Return (X, Y) of the center of cell containing provided text 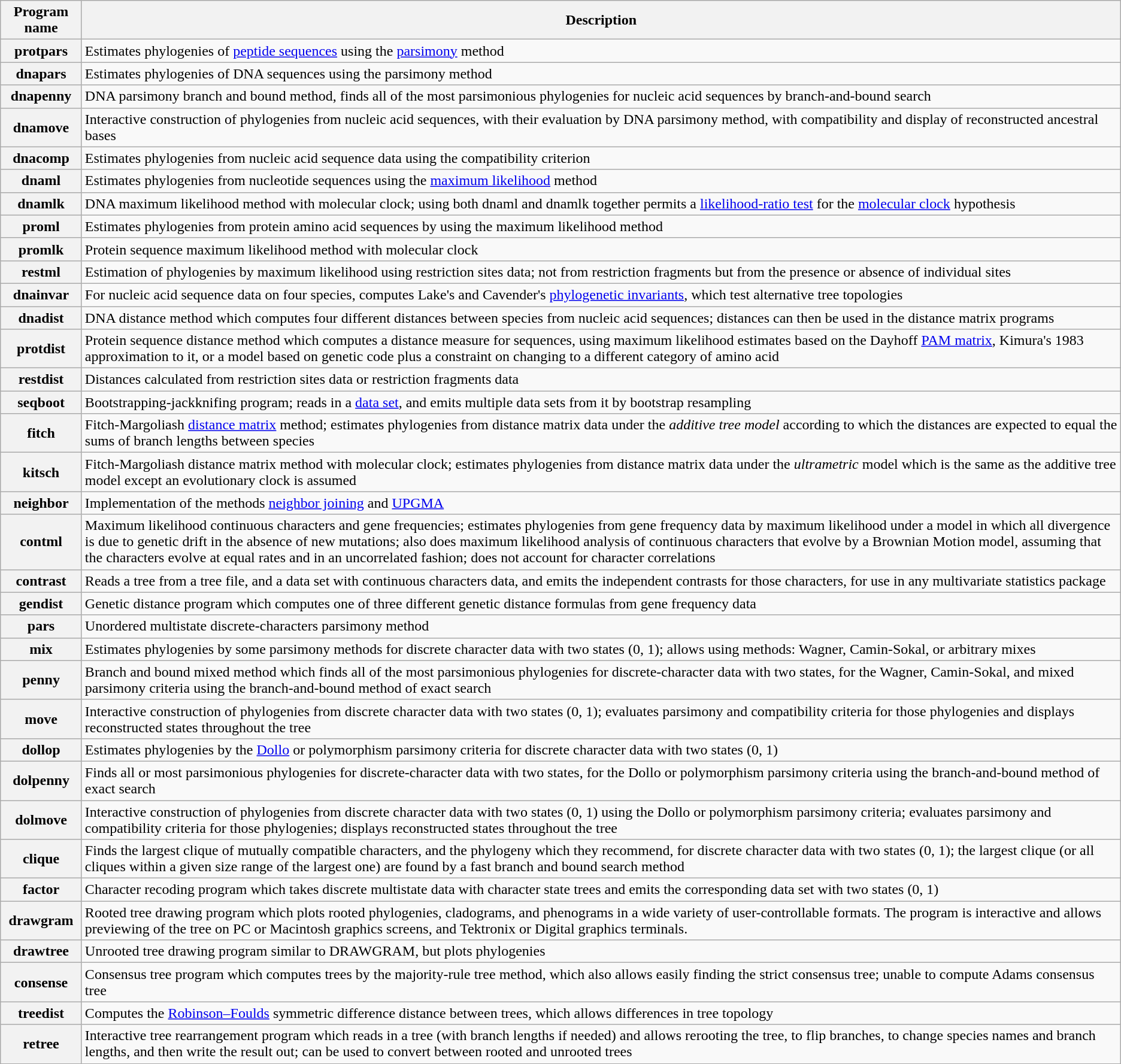
Unordered multistate discrete-characters parsimony method (601, 626)
restdist (41, 380)
gendist (41, 604)
protpars (41, 51)
move (41, 719)
clique (41, 859)
drawtree (41, 951)
Genetic distance program which computes one of three different genetic distance formulas from gene frequency data (601, 604)
retree (41, 1044)
treedist (41, 1013)
kitsch (41, 472)
restml (41, 272)
Estimates phylogenies of DNA sequences using the parsimony method (601, 74)
proml (41, 226)
For nucleic acid sequence data on four species, computes Lake's and Cavender's phylogenetic invariants, which test alternative tree topologies (601, 295)
DNA parsimony branch and bound method, finds all of the most parsimonious phylogenies for nucleic acid sequences by branch-and-bound search (601, 96)
dolmove (41, 819)
Program name (41, 20)
factor (41, 890)
dollop (41, 750)
dnaml (41, 181)
Unrooted tree drawing program similar to DRAWGRAM, but plots phylogenies (601, 951)
Implementation of the methods neighbor joining and UPGMA (601, 503)
fitch (41, 434)
promlk (41, 249)
neighbor (41, 503)
Estimates phylogenies of peptide sequences using the parsimony method (601, 51)
dnapars (41, 74)
Distances calculated from restriction sites data or restriction fragments data (601, 380)
mix (41, 649)
Bootstrapping-jackknifing program; reads in a data set, and emits multiple data sets from it by bootstrap resampling (601, 402)
dnamove (41, 127)
Protein sequence maximum likelihood method with molecular clock (601, 249)
Computes the Robinson–Foulds symmetric difference distance between trees, which allows differences in tree topology (601, 1013)
Estimates phylogenies from protein amino acid sequences by using the maximum likelihood method (601, 226)
Description (601, 20)
Estimates phylogenies by the Dollo or polymorphism parsimony criteria for discrete character data with two states (0, 1) (601, 750)
pars (41, 626)
dolpenny (41, 781)
contrast (41, 581)
Estimates phylogenies from nucleic acid sequence data using the compatibility criterion (601, 158)
dnapenny (41, 96)
penny (41, 680)
consense (41, 982)
drawgram (41, 921)
protdist (41, 348)
dnainvar (41, 295)
dnadist (41, 318)
dnamlk (41, 204)
contml (41, 542)
dnacomp (41, 158)
seqboot (41, 402)
Estimates phylogenies from nucleotide sequences using the maximum likelihood method (601, 181)
